Extract the [x, y] coordinate from the center of the cell holding the provided text.  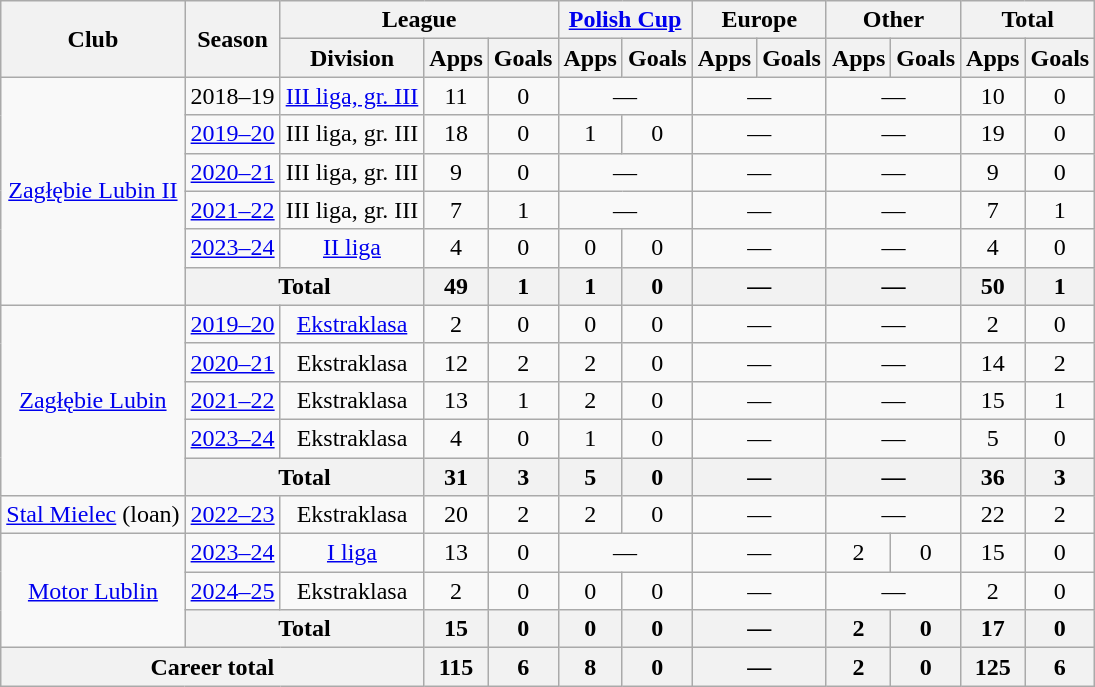
20 [456, 515]
18 [456, 134]
League [419, 20]
17 [993, 629]
22 [993, 515]
19 [993, 134]
Club [93, 39]
Other [893, 20]
31 [456, 477]
Motor Lublin [93, 591]
Career total [212, 667]
Zagłębie Lubin II [93, 191]
2018–19 [232, 96]
49 [456, 286]
11 [456, 96]
125 [993, 667]
Season [232, 39]
8 [590, 667]
Stal Mielec (loan) [93, 515]
Zagłębie Lubin [93, 400]
II liga [352, 248]
10 [993, 96]
I liga [352, 553]
50 [993, 286]
115 [456, 667]
Polish Cup [625, 20]
36 [993, 477]
12 [456, 362]
2022–23 [232, 515]
Europe [759, 20]
2024–25 [232, 591]
14 [993, 362]
Division [352, 58]
